Pinpoint the cell where the given text exists, returning its [X, Y] midpoint coordinate. 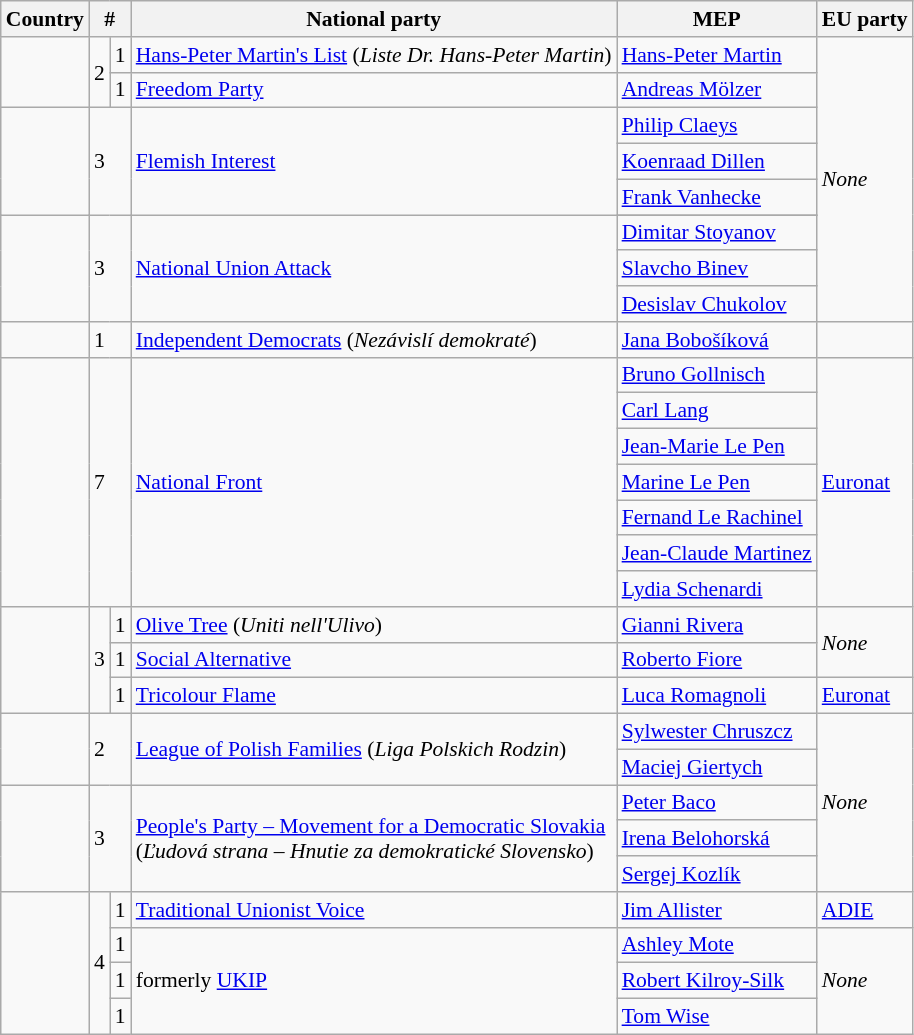
Koenraad Dillen [717, 162]
Gianni Rivera [717, 625]
Dimitar Stoyanov [717, 233]
National Union Attack [374, 268]
National Front [374, 482]
Jana Bobošíková [717, 340]
Luca Romagnoli [717, 696]
Hans-Peter Martin [717, 55]
Olive Tree (Uniti nell'Ulivo) [374, 625]
Philip Claeys [717, 126]
Sylwester Chruszcz [717, 732]
Lydia Schenardi [717, 589]
Sergej Kozlík [717, 874]
Bruno Gollnisch [717, 375]
4 [100, 963]
People's Party – Movement for a Democratic Slovakia(Ľudová strana – Hnutie za demokratické Slovensko) [374, 838]
Country [45, 19]
Peter Baco [717, 803]
formerly UKIP [374, 980]
Fernand Le Rachinel [717, 518]
Desislav Chukolov [717, 304]
Marine Le Pen [717, 482]
Jean-Claude Martinez [717, 554]
Irena Belohorská [717, 839]
Independent Democrats (Nezávislí demokraté) [374, 340]
MEP [717, 19]
Flemish Interest [374, 162]
Andreas Mölzer [717, 90]
Carl Lang [717, 411]
Maciej Giertych [717, 767]
Social Alternative [374, 660]
Ashley Mote [717, 945]
Tricolour Flame [374, 696]
# [110, 19]
ADIE [865, 910]
Slavcho Binev [717, 269]
Roberto Fiore [717, 660]
Traditional Unionist Voice [374, 910]
Tom Wise [717, 1017]
Frank Vanhecke [717, 197]
Hans-Peter Martin's List (Liste Dr. Hans-Peter Martin) [374, 55]
EU party [865, 19]
Robert Kilroy-Silk [717, 981]
Jean-Marie Le Pen [717, 447]
League of Polish Families (Liga Polskich Rodzin) [374, 750]
National party [374, 19]
Jim Allister [717, 910]
7 [110, 482]
Freedom Party [374, 90]
